Pinpoint the cell where the given text exists, returning its (X, Y) midpoint coordinate. 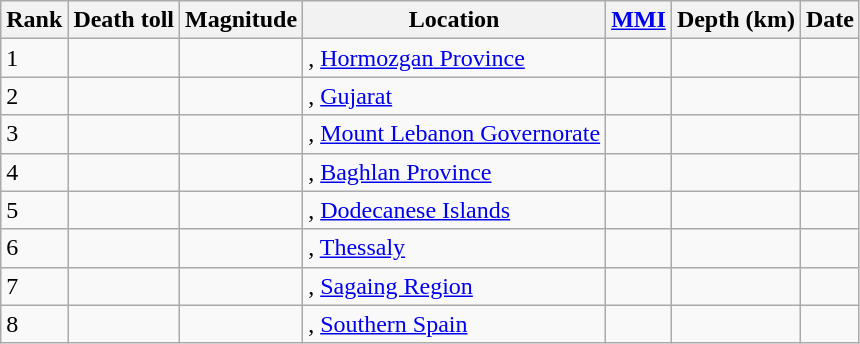
8 (34, 324)
MMI (639, 20)
, Sagaing Region (454, 286)
, Mount Lebanon Governorate (454, 134)
, Dodecanese Islands (454, 210)
6 (34, 248)
Rank (34, 20)
, Baghlan Province (454, 172)
2 (34, 96)
1 (34, 58)
7 (34, 286)
4 (34, 172)
Depth (km) (736, 20)
, Hormozgan Province (454, 58)
Date (830, 20)
Location (454, 20)
Death toll (124, 20)
, Thessaly (454, 248)
3 (34, 134)
, Southern Spain (454, 324)
, Gujarat (454, 96)
5 (34, 210)
Magnitude (242, 20)
